Extract the [X, Y] coordinate from the center of the cell holding the provided text.  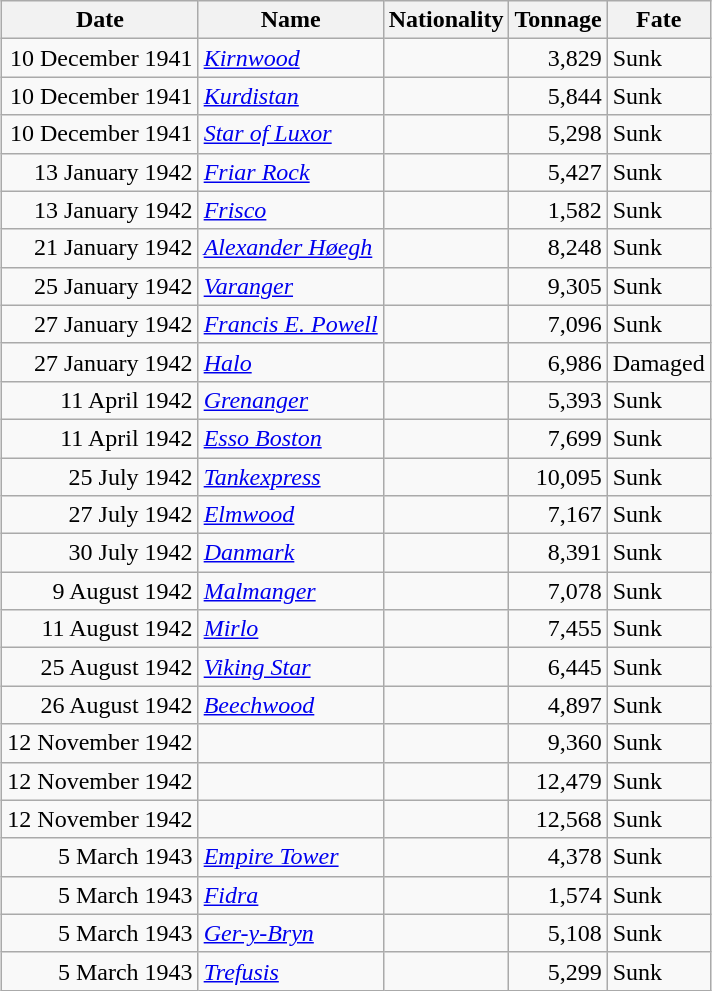
1,582 [558, 210]
Varanger [290, 286]
7,455 [558, 629]
Friar Rock [290, 172]
Name [290, 20]
30 July 1942 [100, 553]
Fate [658, 20]
Date [100, 20]
Star of Luxor [290, 134]
4,378 [558, 857]
Danmark [290, 553]
Esso Boston [290, 438]
Kirnwood [290, 58]
5,393 [558, 400]
Damaged [658, 362]
Alexander Høegh [290, 248]
Grenanger [290, 400]
Nationality [446, 20]
7,167 [558, 515]
Tonnage [558, 20]
25 July 1942 [100, 477]
6,986 [558, 362]
5,427 [558, 172]
Francis E. Powell [290, 324]
4,897 [558, 705]
7,096 [558, 324]
5,844 [558, 96]
8,248 [558, 248]
8,391 [558, 553]
25 January 1942 [100, 286]
9 August 1942 [100, 591]
7,699 [558, 438]
Frisco [290, 210]
21 January 1942 [100, 248]
Mirlo [290, 629]
7,078 [558, 591]
Viking Star [290, 667]
Trefusis [290, 971]
5,108 [558, 933]
12,568 [558, 819]
26 August 1942 [100, 705]
Beechwood [290, 705]
12,479 [558, 781]
1,574 [558, 895]
27 July 1942 [100, 515]
11 August 1942 [100, 629]
3,829 [558, 58]
6,445 [558, 667]
Empire Tower [290, 857]
Elmwood [290, 515]
Fidra [290, 895]
9,305 [558, 286]
5,298 [558, 134]
Tankexpress [290, 477]
10,095 [558, 477]
5,299 [558, 971]
Ger-y-Bryn [290, 933]
Kurdistan [290, 96]
9,360 [558, 743]
25 August 1942 [100, 667]
Malmanger [290, 591]
Halo [290, 362]
